Locate the cell with the specified text and output its [X, Y] center coordinate. 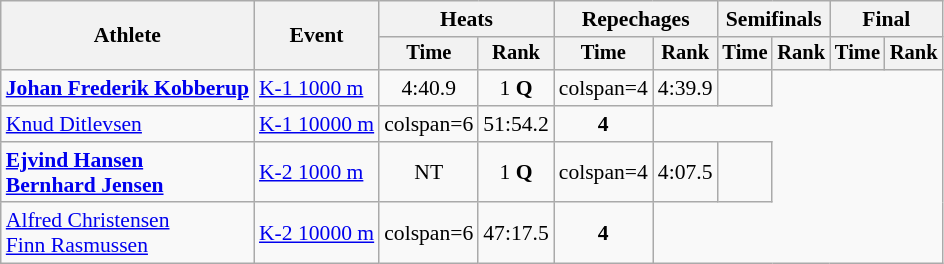
Repechages [636, 19]
K-2 10000 m [316, 234]
Final [886, 19]
NT [428, 172]
Knud Ditlevsen [128, 124]
4:07.5 [686, 172]
Alfred ChristensenFinn Rasmussen [128, 234]
K-1 10000 m [316, 124]
Athlete [128, 36]
K-2 1000 m [316, 172]
Heats [466, 19]
51:54.2 [516, 124]
K-1 1000 m [316, 88]
47:17.5 [516, 234]
4:40.9 [428, 88]
4:39.9 [686, 88]
Event [316, 36]
Johan Frederik Kobberup [128, 88]
Ejvind HansenBernhard Jensen [128, 172]
Semifinals [774, 19]
